Locate the cell with the specified text and output its (X, Y) center coordinate. 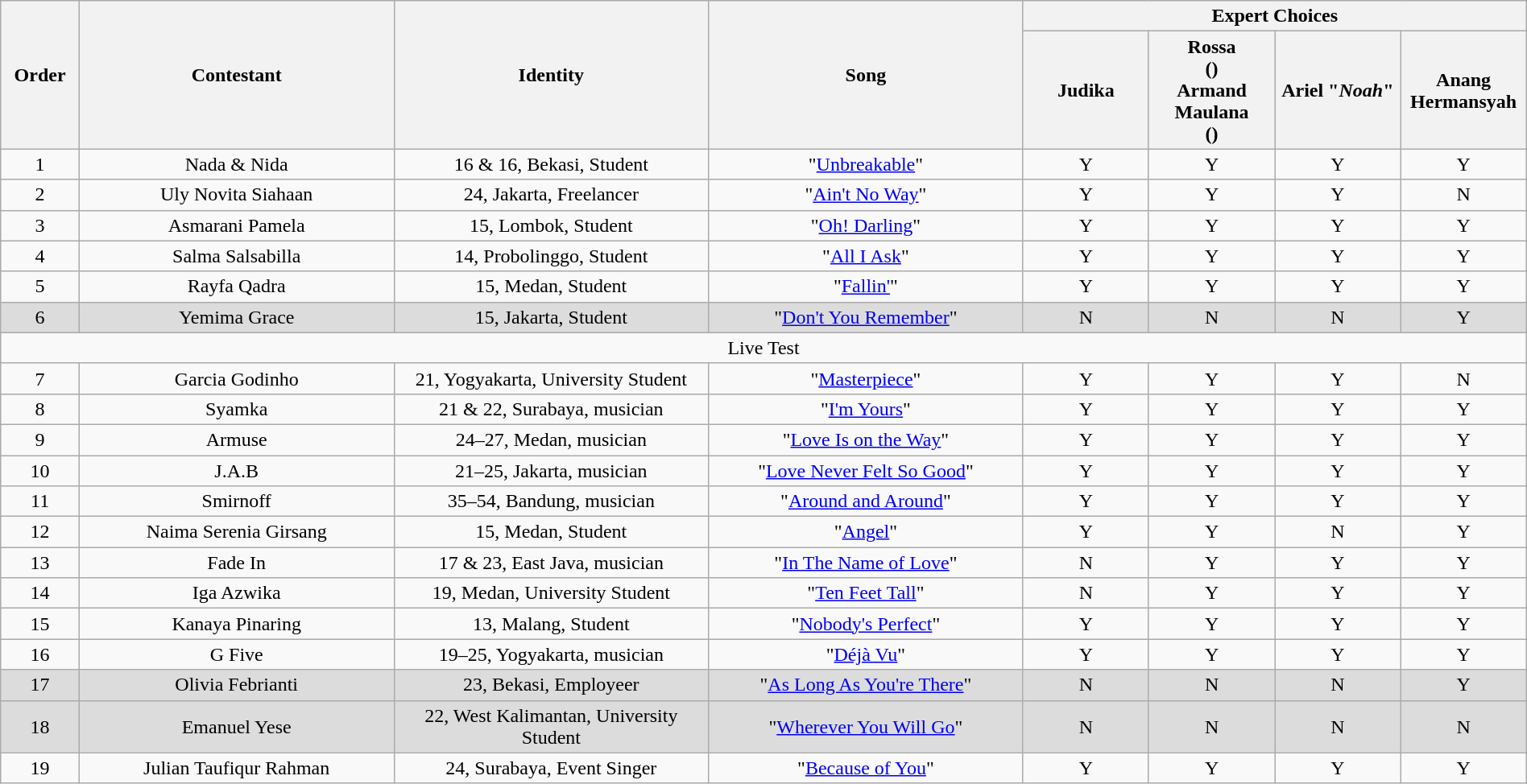
15 (40, 624)
Yemima Grace (237, 317)
Naima Serenia Girsang (237, 532)
13 (40, 563)
2 (40, 195)
35–54, Bandung, musician (551, 501)
16 (40, 654)
"Love Never Felt So Good" (867, 471)
"Déjà Vu" (867, 654)
23, Bekasi, Employeer (551, 685)
5 (40, 287)
Song (867, 75)
22, West Kalimantan, University Student (551, 726)
Olivia Febrianti (237, 685)
Rayfa Qadra (237, 287)
21–25, Jakarta, musician (551, 471)
3 (40, 225)
13, Malang, Student (551, 624)
"Ain't No Way" (867, 195)
"Angel" (867, 532)
Ariel "Noah" (1338, 90)
Kanaya Pinaring (237, 624)
"All I Ask" (867, 256)
17 & 23, East Java, musician (551, 563)
"Unbreakable" (867, 164)
7 (40, 378)
Identity (551, 75)
21, Yogyakarta, University Student (551, 378)
Iga Azwika (237, 593)
18 (40, 726)
Armuse (237, 439)
"As Long As You're There" (867, 685)
9 (40, 439)
21 & 22, Surabaya, musician (551, 409)
Judika (1086, 90)
14, Probolinggo, Student (551, 256)
1 (40, 164)
Syamka (237, 409)
Rossa () Armand Maulana () (1211, 90)
15, Jakarta, Student (551, 317)
J.A.B (237, 471)
Live Test (763, 348)
16 & 16, Bekasi, Student (551, 164)
"Don't You Remember" (867, 317)
17 (40, 685)
"I'm Yours" (867, 409)
Garcia Godinho (237, 378)
Julian Taufiqur Rahman (237, 768)
24, Jakarta, Freelancer (551, 195)
6 (40, 317)
24–27, Medan, musician (551, 439)
"Oh! Darling" (867, 225)
Emanuel Yese (237, 726)
Uly Novita Siahaan (237, 195)
"Nobody's Perfect" (867, 624)
19–25, Yogyakarta, musician (551, 654)
14 (40, 593)
Asmarani Pamela (237, 225)
"Around and Around" (867, 501)
Nada & Nida (237, 164)
Order (40, 75)
Salma Salsabilla (237, 256)
"In The Name of Love" (867, 563)
Expert Choices (1274, 16)
8 (40, 409)
19, Medan, University Student (551, 593)
"Love Is on the Way" (867, 439)
10 (40, 471)
4 (40, 256)
"Fallin'" (867, 287)
Anang Hermansyah (1463, 90)
19 (40, 768)
15, Lombok, Student (551, 225)
"Because of You" (867, 768)
24, Surabaya, Event Singer (551, 768)
Contestant (237, 75)
G Five (237, 654)
Fade In (237, 563)
"Ten Feet Tall" (867, 593)
"Wherever You Will Go" (867, 726)
"Masterpiece" (867, 378)
11 (40, 501)
12 (40, 532)
Smirnoff (237, 501)
